Pinpoint the cell where the given text exists, returning its [X, Y] midpoint coordinate. 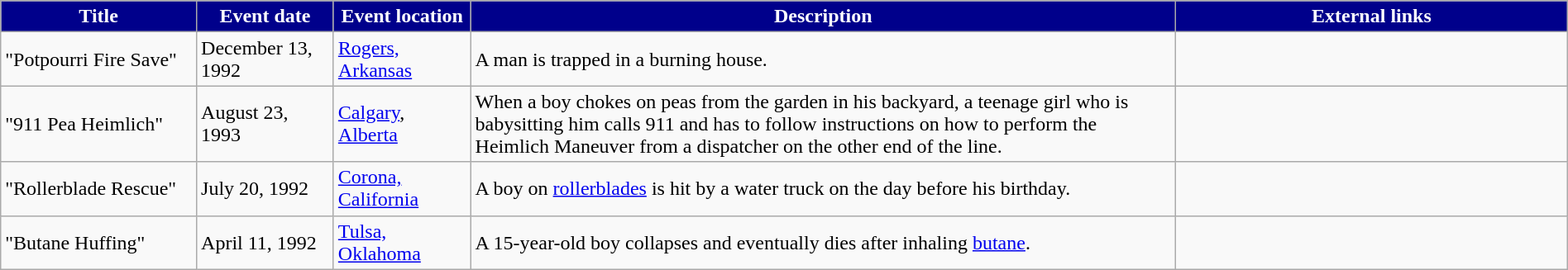
External links [1372, 17]
July 20, 1992 [265, 188]
"911 Pea Heimlich" [99, 124]
Event date [265, 17]
A 15-year-old boy collapses and eventually dies after inhaling butane. [824, 243]
Tulsa, Oklahoma [402, 243]
Corona, California [402, 188]
"Rollerblade Rescue" [99, 188]
Rogers, Arkansas [402, 59]
Description [824, 17]
December 13, 1992 [265, 59]
August 23, 1993 [265, 124]
Title [99, 17]
"Potpourri Fire Save" [99, 59]
Calgary, Alberta [402, 124]
Event location [402, 17]
April 11, 1992 [265, 243]
A boy on rollerblades is hit by a water truck on the day before his birthday. [824, 188]
A man is trapped in a burning house. [824, 59]
"Butane Huffing" [99, 243]
